Return the [x, y] coordinate for the center point of the cell that contains the specified text.  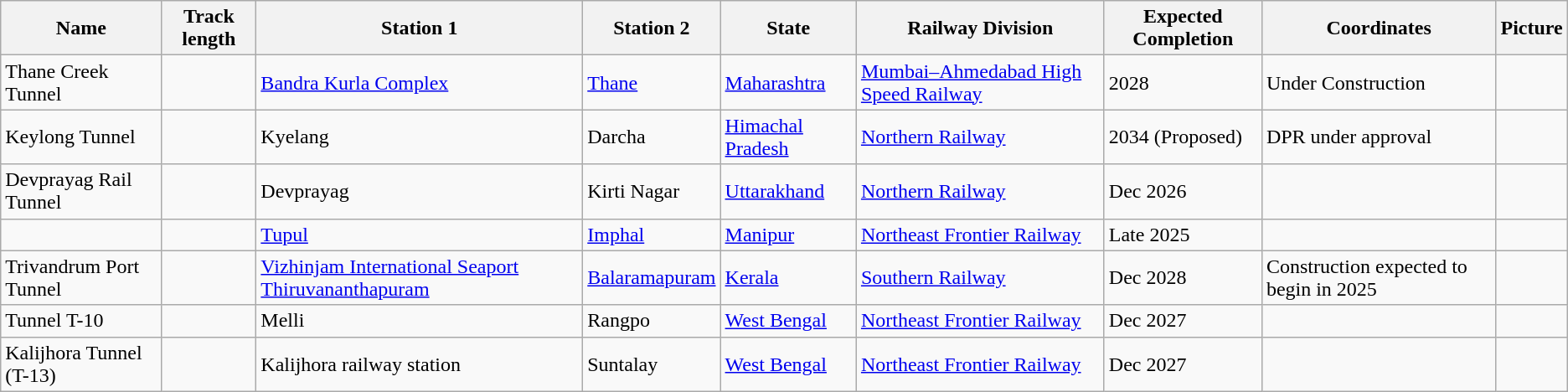
Name [81, 28]
Thane Creek Tunnel [81, 82]
Melli [420, 321]
Darcha [652, 137]
Tupul [420, 235]
Southern Railway [980, 278]
Late 2025 [1183, 235]
Devprayag Rail Tunnel [81, 191]
Railway Division [980, 28]
Track length [209, 28]
Rangpo [652, 321]
Station 1 [420, 28]
Balaramapuram [652, 278]
Thane [652, 82]
Maharashtra [788, 82]
Kerala [788, 278]
Uttarakhand [788, 191]
Station 2 [652, 28]
Construction expected to begin in 2025 [1379, 278]
Manipur [788, 235]
Picture [1531, 28]
Kyelang [420, 137]
2028 [1183, 82]
Trivandrum Port Tunnel [81, 278]
Vizhinjam International Seaport Thiruvananthapuram [420, 278]
Devprayag [420, 191]
Under Construction [1379, 82]
Kalijhora railway station [420, 364]
Dec 2026 [1183, 191]
Suntalay [652, 364]
DPR under approval [1379, 137]
Imphal [652, 235]
Tunnel T-10 [81, 321]
Kalijhora Tunnel (T-13) [81, 364]
Expected Completion [1183, 28]
Bandra Kurla Complex [420, 82]
Coordinates [1379, 28]
Dec 2028 [1183, 278]
Mumbai–Ahmedabad High Speed Railway [980, 82]
Keylong Tunnel [81, 137]
Kirti Nagar [652, 191]
Himachal Pradesh [788, 137]
2034 (Proposed) [1183, 137]
State [788, 28]
